For the text-containing cell, return its midpoint in [x, y] coordinate format. 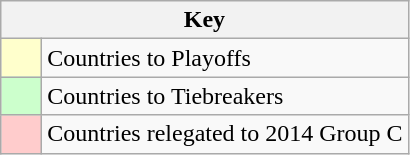
Countries to Playoffs [225, 58]
Countries relegated to 2014 Group C [225, 134]
Key [204, 20]
Countries to Tiebreakers [225, 96]
